Return the [x, y] coordinate for the center point of the cell that contains the specified text.  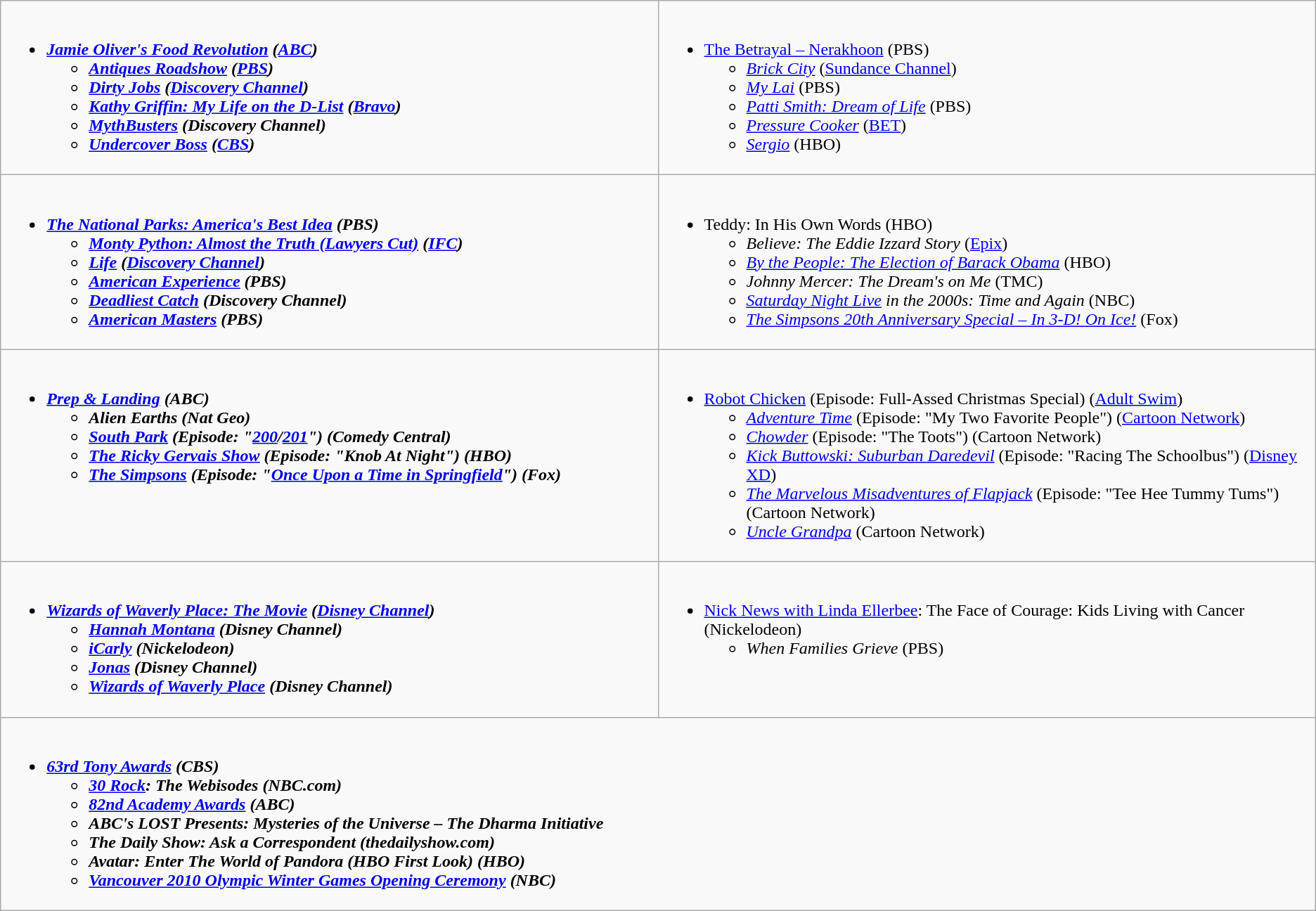
Nick News with Linda Ellerbee: The Face of Courage: Kids Living with Cancer (Nickelodeon)When Families Grieve (PBS) [987, 640]
The Betrayal – Nerakhoon (PBS)Brick City (Sundance Channel)My Lai (PBS)Patti Smith: Dream of Life (PBS)Pressure Cooker (BET)Sergio (HBO) [987, 88]
